Search for the cell housing the specified text and yield its [X, Y] center coordinate. 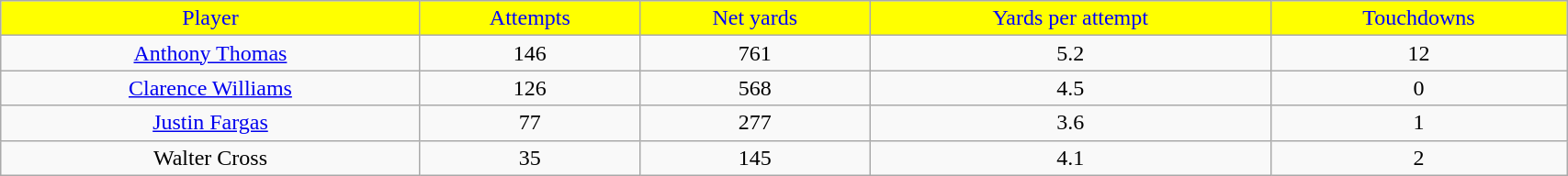
5.2 [1070, 53]
1 [1418, 123]
4.1 [1070, 158]
145 [755, 158]
0 [1418, 88]
Yards per attempt [1070, 18]
12 [1418, 53]
146 [529, 53]
Touchdowns [1418, 18]
126 [529, 88]
Net yards [755, 18]
4.5 [1070, 88]
2 [1418, 158]
35 [529, 158]
277 [755, 123]
Player [210, 18]
568 [755, 88]
Clarence Williams [210, 88]
Attempts [529, 18]
77 [529, 123]
3.6 [1070, 123]
Walter Cross [210, 158]
Anthony Thomas [210, 53]
Justin Fargas [210, 123]
761 [755, 53]
